Determine the (x, y) coordinate at the center of the cell enclosing the given text.  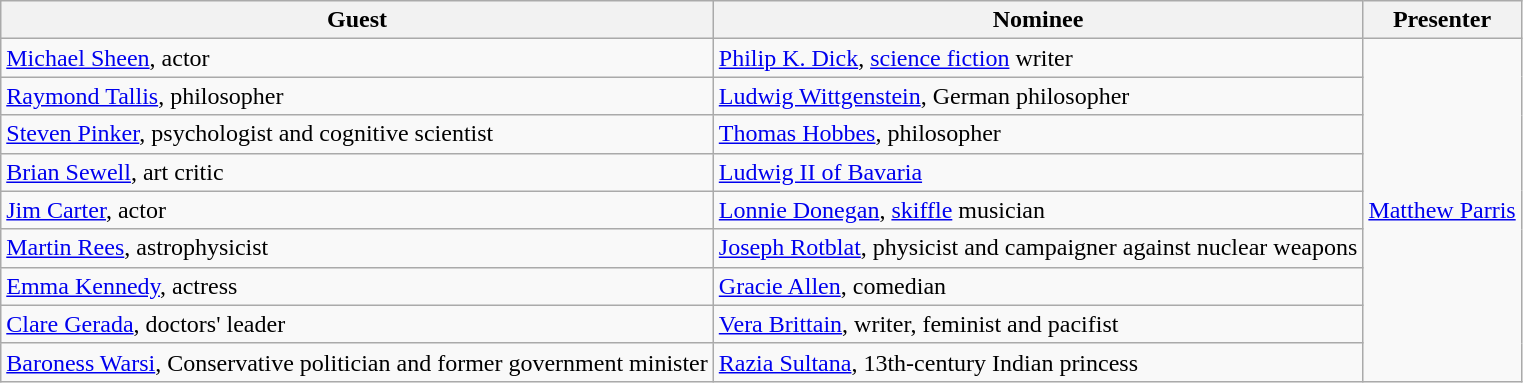
Presenter (1442, 20)
Philip K. Dick, science fiction writer (1038, 58)
Emma Kennedy, actress (358, 286)
Michael Sheen, actor (358, 58)
Raymond Tallis, philosopher (358, 96)
Martin Rees, astrophysicist (358, 248)
Thomas Hobbes, philosopher (1038, 134)
Jim Carter, actor (358, 210)
Gracie Allen, comedian (1038, 286)
Clare Gerada, doctors' leader (358, 324)
Brian Sewell, art critic (358, 172)
Ludwig II of Bavaria (1038, 172)
Guest (358, 20)
Vera Brittain, writer, feminist and pacifist (1038, 324)
Lonnie Donegan, skiffle musician (1038, 210)
Matthew Parris (1442, 210)
Razia Sultana, 13th-century Indian princess (1038, 362)
Baroness Warsi, Conservative politician and former government minister (358, 362)
Steven Pinker, psychologist and cognitive scientist (358, 134)
Nominee (1038, 20)
Ludwig Wittgenstein, German philosopher (1038, 96)
Joseph Rotblat, physicist and campaigner against nuclear weapons (1038, 248)
